Find where the given text appears and provide that cell's center as (X, Y) coordinate. 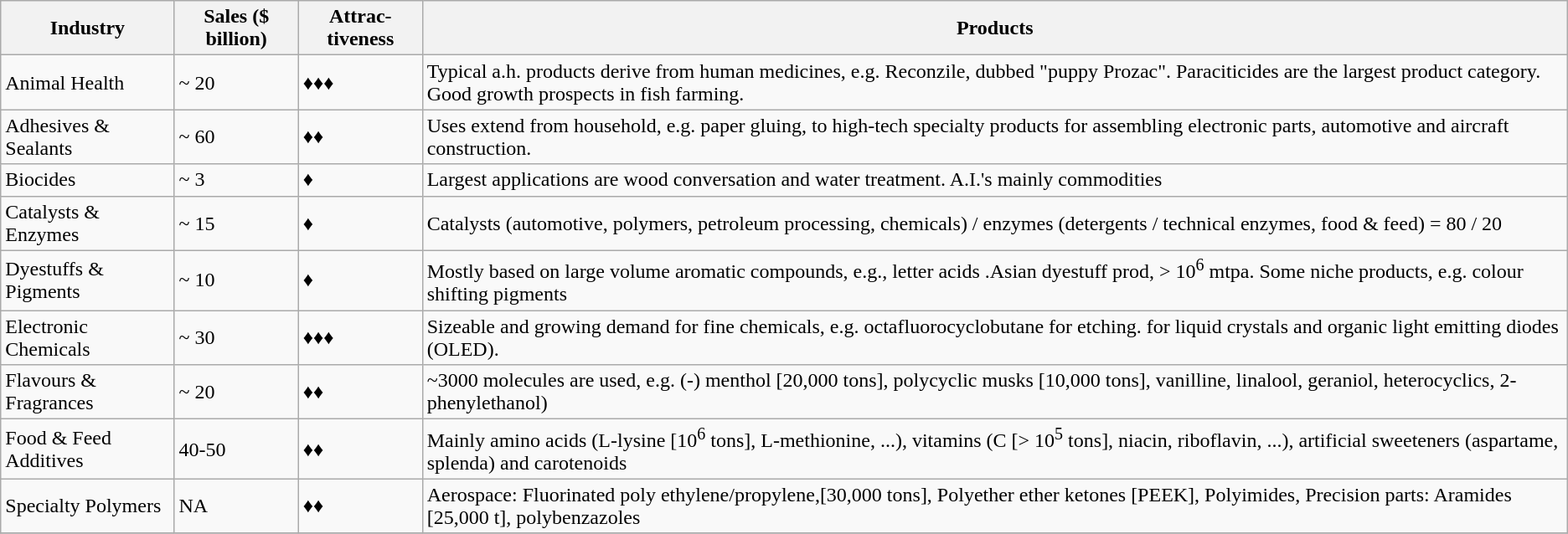
Catalysts & Enzymes (87, 223)
Sizeable and growing demand for fine chemicals, e.g. octafluorocyclobutane for etching. for liquid crystals and organic light emitting diodes (OLED). (995, 338)
~ 3 (236, 180)
Flavours & Fragrances (87, 392)
Dyestuffs & Pigments (87, 280)
Industry (87, 28)
~ 15 (236, 223)
Specialty Polymers (87, 506)
40-50 (236, 449)
Uses extend from household, e.g. paper gluing, to high-tech specialty products for assembling electronic parts, automotive and aircraft construction. (995, 137)
NA (236, 506)
Sales ($ billion) (236, 28)
Attrac-tiveness (360, 28)
~ 30 (236, 338)
Biocides (87, 180)
Largest applications are wood conversation and water treatment. A.I.'s mainly commodities (995, 180)
Catalysts (automotive, polymers, petroleum processing, chemicals) / enzymes (detergents / technical enzymes, food & feed) = 80 / 20 (995, 223)
Adhesives & Sealants (87, 137)
Electronic Chemicals (87, 338)
Products (995, 28)
Food & Feed Additives (87, 449)
Animal Health (87, 82)
~ 60 (236, 137)
~ 10 (236, 280)
